Find where the given text appears and provide that cell's center as (X, Y) coordinate. 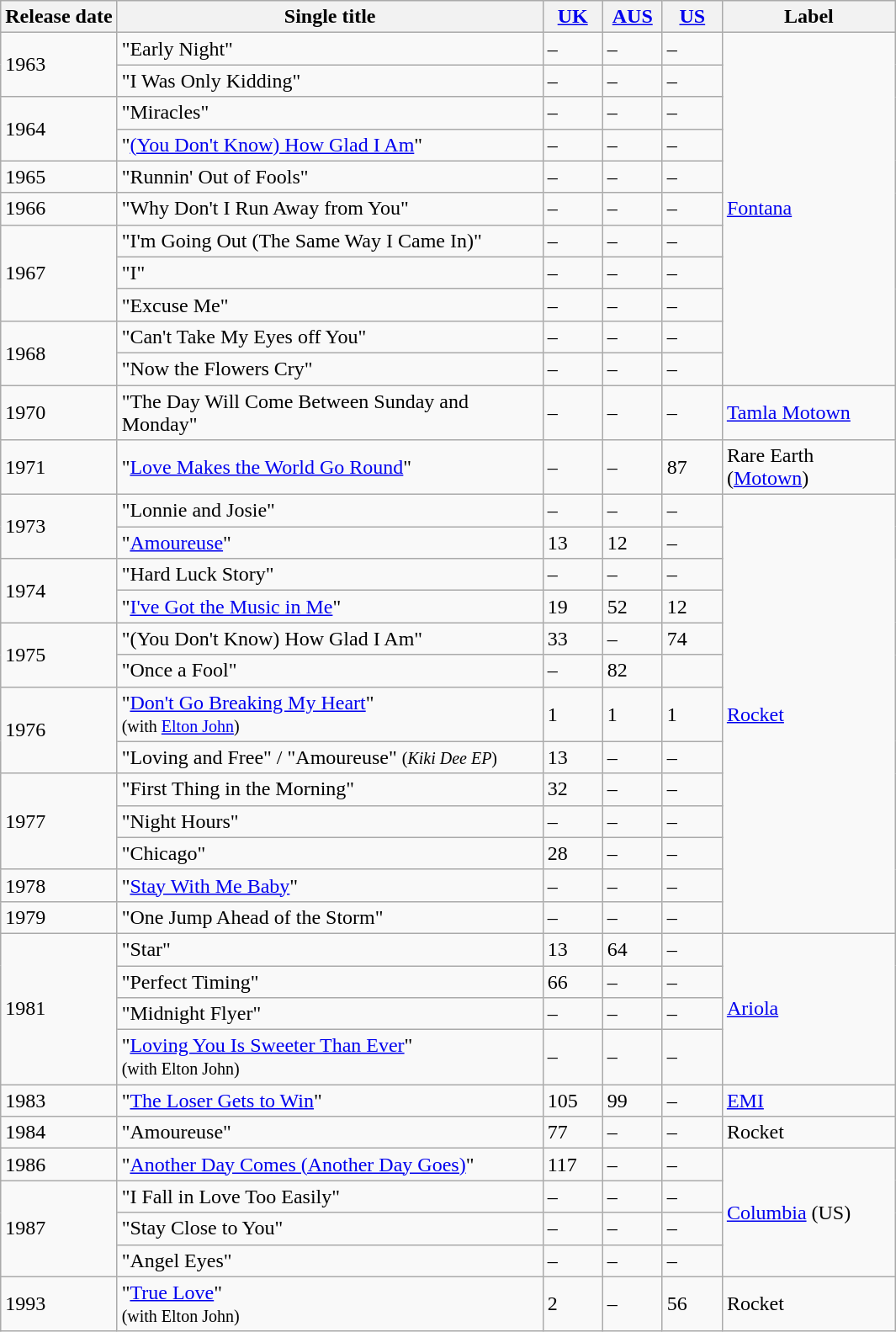
"I Was Only Kidding" (330, 81)
1974 (59, 591)
Fontana (809, 209)
EMI (809, 1101)
"Loving You Is Sweeter Than Ever"(with Elton John) (330, 1057)
64 (633, 949)
1986 (59, 1165)
"Stay Close to You" (330, 1229)
"Chicago" (330, 853)
Release date (59, 17)
"Hard Luck Story" (330, 575)
1967 (59, 273)
1976 (59, 730)
1977 (59, 821)
1983 (59, 1101)
82 (633, 671)
"Why Don't I Run Away from You" (330, 209)
"Runnin' Out of Fools" (330, 177)
"Loving and Free" / "Amoureuse" (Kiki Dee EP) (330, 757)
1978 (59, 885)
"Angel Eyes" (330, 1260)
56 (692, 1304)
1987 (59, 1229)
"Excuse Me" (330, 305)
"Lonnie and Josie" (330, 511)
74 (692, 639)
105 (572, 1101)
"The Day Will Come Between Sunday and Monday" (330, 412)
2 (572, 1304)
UK (572, 17)
Rare Earth (Motown) (809, 468)
"One Jump Ahead of the Storm" (330, 917)
"I'm Going Out (The Same Way I Came In)" (330, 241)
87 (692, 468)
Single title (330, 17)
32 (572, 789)
US (692, 17)
1975 (59, 655)
"I Fall in Love Too Easily" (330, 1197)
"Don't Go Breaking My Heart"(with Elton John) (330, 714)
1984 (59, 1133)
"Early Night" (330, 49)
52 (633, 607)
1968 (59, 353)
"Once a Fool" (330, 671)
Label (809, 17)
"Miracles" (330, 113)
Columbia (US) (809, 1213)
1981 (59, 1008)
77 (572, 1133)
33 (572, 639)
Tamla Motown (809, 412)
"The Loser Gets to Win" (330, 1101)
"Night Hours" (330, 821)
66 (572, 982)
"Perfect Timing" (330, 982)
1970 (59, 412)
"Love Makes the World Go Round" (330, 468)
"I" (330, 273)
AUS (633, 17)
"First Thing in the Morning" (330, 789)
28 (572, 853)
Ariola (809, 1008)
99 (633, 1101)
1993 (59, 1304)
"Another Day Comes (Another Day Goes)" (330, 1165)
"Midnight Flyer" (330, 1014)
"I've Got the Music in Me" (330, 607)
1963 (59, 65)
"Can't Take My Eyes off You" (330, 337)
"Star" (330, 949)
1964 (59, 129)
"Now the Flowers Cry" (330, 369)
1965 (59, 177)
"Stay With Me Baby" (330, 885)
1966 (59, 209)
"True Love" (with Elton John) (330, 1304)
1973 (59, 527)
117 (572, 1165)
1971 (59, 468)
1979 (59, 917)
19 (572, 607)
